Provide the [x, y] coordinate of the cell's center where the given text is located.  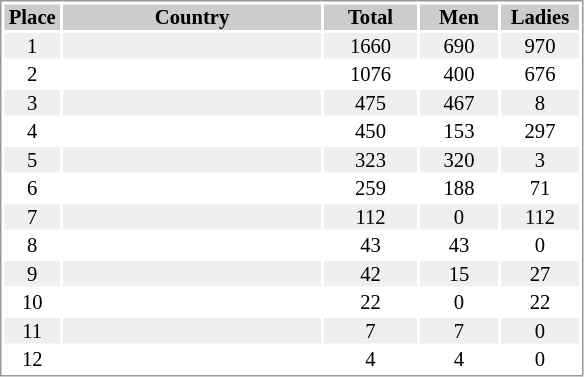
71 [540, 189]
27 [540, 274]
259 [370, 189]
Place [32, 17]
Total [370, 17]
153 [459, 131]
475 [370, 103]
11 [32, 331]
10 [32, 303]
15 [459, 274]
6 [32, 189]
450 [370, 131]
690 [459, 46]
Men [459, 17]
2 [32, 75]
400 [459, 75]
188 [459, 189]
323 [370, 160]
970 [540, 46]
467 [459, 103]
1 [32, 46]
5 [32, 160]
297 [540, 131]
12 [32, 359]
320 [459, 160]
42 [370, 274]
676 [540, 75]
1660 [370, 46]
Ladies [540, 17]
9 [32, 274]
Country [192, 17]
1076 [370, 75]
